Pinpoint the cell where the given text exists, returning its [X, Y] midpoint coordinate. 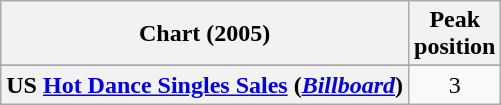
Peakposition [455, 34]
US Hot Dance Singles Sales (Billboard) [205, 85]
Chart (2005) [205, 34]
3 [455, 85]
